Return the [x, y] coordinate for the center point of the cell that contains the specified text.  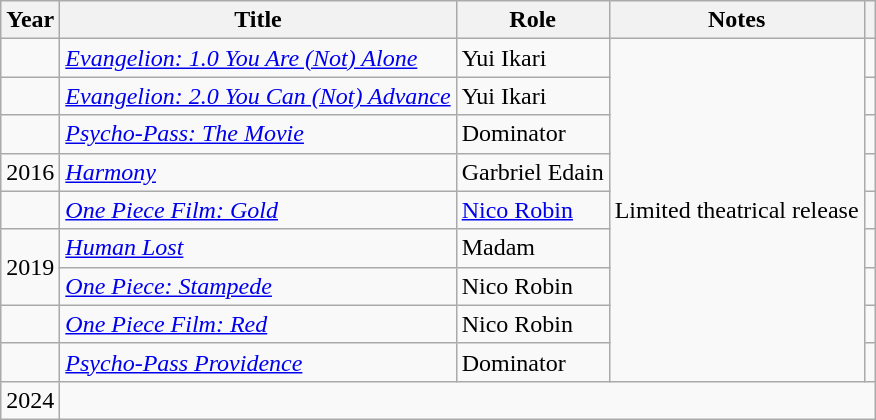
2019 [30, 267]
Role [532, 20]
Madam [532, 248]
Garbriel Edain [532, 172]
One Piece Film: Red [258, 324]
Harmony [258, 172]
Limited theatrical release [736, 210]
Psycho-Pass: The Movie [258, 134]
Notes [736, 20]
2016 [30, 172]
Evangelion: 1.0 You Are (Not) Alone [258, 58]
One Piece: Stampede [258, 286]
Year [30, 20]
One Piece Film: Gold [258, 210]
Human Lost [258, 248]
2024 [30, 400]
Title [258, 20]
Psycho-Pass Providence [258, 362]
Evangelion: 2.0 You Can (Not) Advance [258, 96]
